Search for the cell housing the specified text and yield its (X, Y) center coordinate. 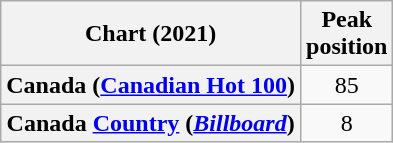
Chart (2021) (151, 34)
8 (347, 123)
Canada Country (Billboard) (151, 123)
Canada (Canadian Hot 100) (151, 85)
Peakposition (347, 34)
85 (347, 85)
